Scan for the cell matching the given text and deliver its (x, y) coordinate at center. 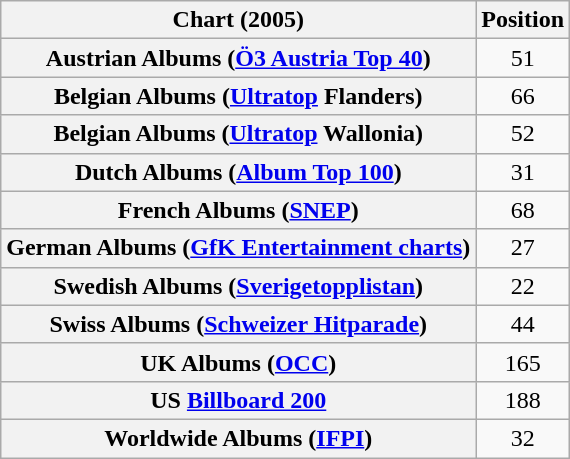
31 (523, 172)
52 (523, 134)
Belgian Albums (Ultratop Wallonia) (238, 134)
Belgian Albums (Ultratop Flanders) (238, 96)
US Billboard 200 (238, 400)
188 (523, 400)
22 (523, 286)
Worldwide Albums (IFPI) (238, 438)
French Albums (SNEP) (238, 210)
Swedish Albums (Sverigetopplistan) (238, 286)
32 (523, 438)
Swiss Albums (Schweizer Hitparade) (238, 324)
68 (523, 210)
German Albums (GfK Entertainment charts) (238, 248)
Chart (2005) (238, 20)
27 (523, 248)
44 (523, 324)
66 (523, 96)
UK Albums (OCC) (238, 362)
51 (523, 58)
165 (523, 362)
Dutch Albums (Album Top 100) (238, 172)
Austrian Albums (Ö3 Austria Top 40) (238, 58)
Position (523, 20)
